From the cell containing the given text, extract its center point as (x, y) coordinate. 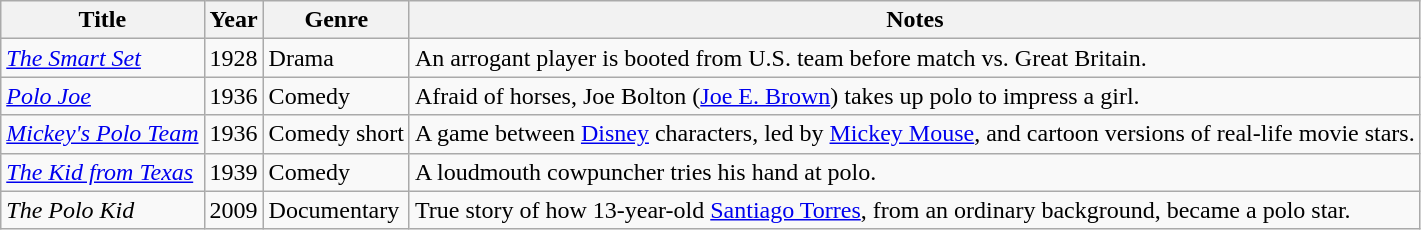
A loudmouth cowpuncher tries his hand at polo. (914, 172)
True story of how 13-year-old Santiago Torres, from an ordinary background, became a polo star. (914, 210)
Drama (336, 58)
Notes (914, 20)
The Smart Set (102, 58)
Year (234, 20)
An arrogant player is booted from U.S. team before match vs. Great Britain. (914, 58)
The Kid from Texas (102, 172)
1928 (234, 58)
Comedy short (336, 134)
1939 (234, 172)
Polo Joe (102, 96)
Documentary (336, 210)
Genre (336, 20)
2009 (234, 210)
Mickey's Polo Team (102, 134)
Afraid of horses, Joe Bolton (Joe E. Brown) takes up polo to impress a girl. (914, 96)
Title (102, 20)
The Polo Kid (102, 210)
A game between Disney characters, led by Mickey Mouse, and cartoon versions of real-life movie stars. (914, 134)
